Provide the [X, Y] coordinate of the cell's center where the given text is located.  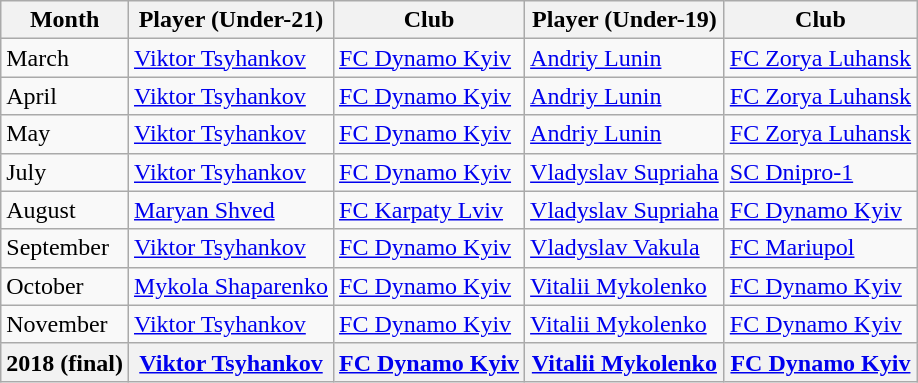
FC Mariupol [820, 248]
November [65, 324]
2018 (final) [65, 362]
Month [65, 20]
Mykola Shaparenko [230, 286]
Player (Under-19) [625, 20]
Vladyslav Vakula [625, 248]
September [65, 248]
October [65, 286]
SC Dnipro-1 [820, 172]
May [65, 134]
Player (Under-21) [230, 20]
April [65, 96]
July [65, 172]
August [65, 210]
FC Karpaty Lviv [430, 210]
March [65, 58]
Maryan Shved [230, 210]
